Detect which cell encompasses the target text, then output its (x, y) center coordinate. 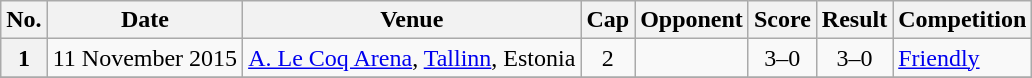
A. Le Coq Arena, Tallinn, Estonia (412, 58)
Competition (962, 20)
Opponent (692, 20)
11 November 2015 (144, 58)
1 (24, 58)
Cap (608, 20)
2 (608, 58)
Result (854, 20)
No. (24, 20)
Venue (412, 20)
Score (782, 20)
Friendly (962, 58)
Date (144, 20)
